Identify which cell holds the provided text, then report its [x, y] central coordinate. 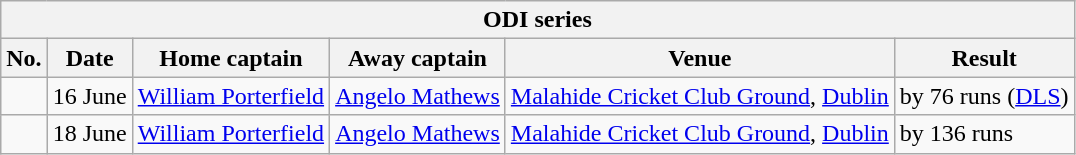
Home captain [230, 58]
16 June [90, 96]
ODI series [538, 20]
Away captain [418, 58]
Date [90, 58]
No. [24, 58]
Result [984, 58]
Venue [700, 58]
18 June [90, 134]
by 136 runs [984, 134]
by 76 runs (DLS) [984, 96]
